Identify which cell holds the provided text, then report its [X, Y] central coordinate. 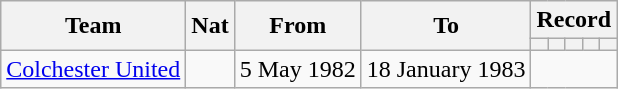
Nat [210, 26]
Record [574, 20]
To [446, 26]
Team [94, 26]
5 May 1982 [298, 69]
Colchester United [94, 69]
From [298, 26]
18 January 1983 [446, 69]
